Identify which cell holds the provided text, then report its [x, y] central coordinate. 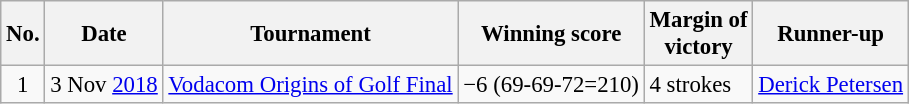
4 strokes [698, 85]
Margin ofvictory [698, 34]
−6 (69-69-72=210) [551, 85]
3 Nov 2018 [104, 85]
Vodacom Origins of Golf Final [310, 85]
Tournament [310, 34]
Derick Petersen [830, 85]
1 [23, 85]
No. [23, 34]
Winning score [551, 34]
Runner-up [830, 34]
Date [104, 34]
